From the cell containing the given text, extract its center point as (x, y) coordinate. 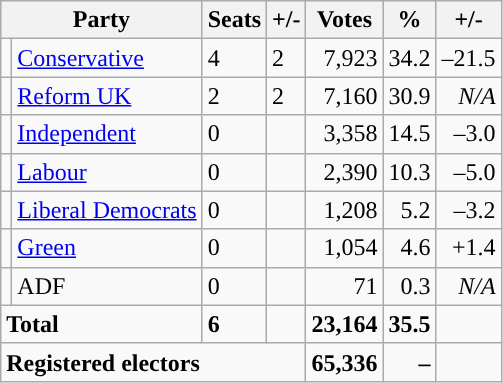
30.9 (410, 96)
4.6 (410, 248)
–3.2 (468, 210)
+1.4 (468, 248)
71 (344, 286)
35.5 (410, 324)
4 (234, 58)
Total (102, 324)
–3.0 (468, 134)
1,208 (344, 210)
– (410, 362)
Reform UK (107, 96)
Party (102, 20)
65,336 (344, 362)
0.3 (410, 286)
23,164 (344, 324)
14.5 (410, 134)
5.2 (410, 210)
10.3 (410, 172)
Conservative (107, 58)
7,923 (344, 58)
% (410, 20)
–21.5 (468, 58)
Seats (234, 20)
3,358 (344, 134)
1,054 (344, 248)
Liberal Democrats (107, 210)
Independent (107, 134)
Green (107, 248)
34.2 (410, 58)
–5.0 (468, 172)
ADF (107, 286)
7,160 (344, 96)
Registered electors (154, 362)
6 (234, 324)
Votes (344, 20)
Labour (107, 172)
2,390 (344, 172)
